Provide the (x, y) coordinate of the cell's center where the given text is located.  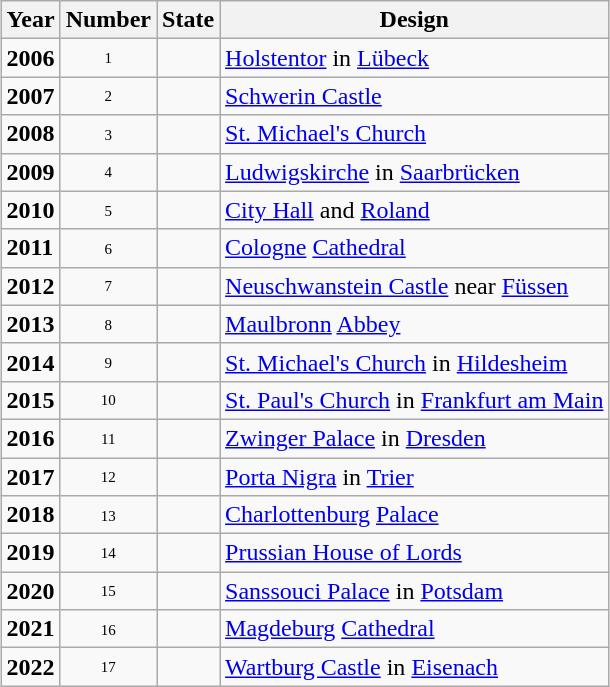
2018 (30, 515)
Porta Nigra in Trier (414, 477)
Wartburg Castle in Eisenach (414, 667)
1 (108, 58)
Number (108, 20)
2022 (30, 667)
2021 (30, 629)
Prussian House of Lords (414, 553)
Year (30, 20)
2011 (30, 248)
Ludwigskirche in Saarbrücken (414, 172)
City Hall and Roland (414, 210)
Charlottenburg Palace (414, 515)
3 (108, 134)
12 (108, 477)
St. Michael's Church in Hildesheim (414, 362)
Sanssouci Palace in Potsdam (414, 591)
9 (108, 362)
10 (108, 400)
2014 (30, 362)
2019 (30, 553)
Maulbronn Abbey (414, 324)
5 (108, 210)
Neuschwanstein Castle near Füssen (414, 286)
2017 (30, 477)
4 (108, 172)
St. Paul's Church in Frankfurt am Main (414, 400)
State (188, 20)
2008 (30, 134)
2015 (30, 400)
16 (108, 629)
6 (108, 248)
Design (414, 20)
2 (108, 96)
13 (108, 515)
8 (108, 324)
2007 (30, 96)
Cologne Cathedral (414, 248)
14 (108, 553)
17 (108, 667)
Schwerin Castle (414, 96)
Magdeburg Cathedral (414, 629)
2013 (30, 324)
Holstentor in Lübeck (414, 58)
2020 (30, 591)
2009 (30, 172)
2012 (30, 286)
2006 (30, 58)
2010 (30, 210)
St. Michael's Church (414, 134)
15 (108, 591)
11 (108, 438)
2016 (30, 438)
Zwinger Palace in Dresden (414, 438)
7 (108, 286)
